Return the [x, y] coordinate for the center point of the cell that contains the specified text.  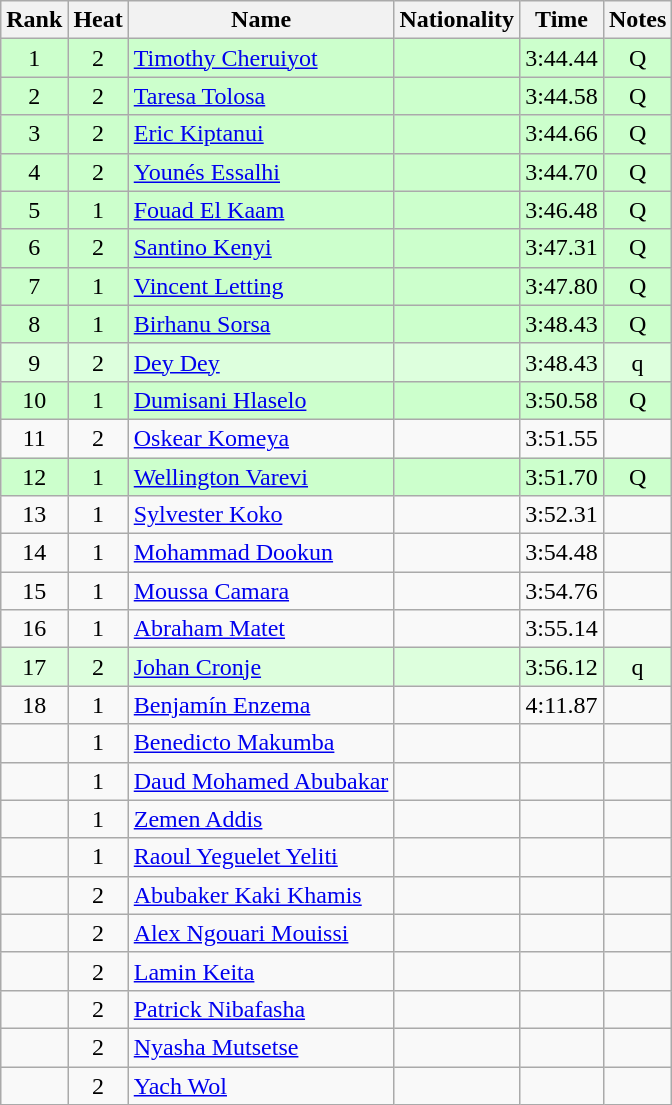
Mohammad Dookun [261, 553]
3:44.66 [562, 134]
5 [34, 210]
10 [34, 400]
16 [34, 629]
Benedicto Makumba [261, 743]
Johan Cronje [261, 667]
Abraham Matet [261, 629]
Raoul Yeguelet Yeliti [261, 857]
3:47.31 [562, 248]
Dumisani Hlaselo [261, 400]
3:55.14 [562, 629]
Moussa Camara [261, 591]
Santino Kenyi [261, 248]
Nyasha Mutsetse [261, 1047]
4:11.87 [562, 705]
Nationality [457, 20]
3:44.44 [562, 58]
3:54.48 [562, 553]
3 [34, 134]
Daud Mohamed Abubakar [261, 781]
Abubaker Kaki Khamis [261, 895]
Birhanu Sorsa [261, 324]
8 [34, 324]
Oskear Komeya [261, 438]
Yach Wol [261, 1085]
3:56.12 [562, 667]
3:44.58 [562, 96]
Vincent Letting [261, 286]
3:47.80 [562, 286]
17 [34, 667]
3:44.70 [562, 172]
12 [34, 477]
Sylvester Koko [261, 515]
3:50.58 [562, 400]
15 [34, 591]
Time [562, 20]
Benjamín Enzema [261, 705]
Heat [98, 20]
Patrick Nibafasha [261, 1009]
6 [34, 248]
13 [34, 515]
Taresa Tolosa [261, 96]
3:51.55 [562, 438]
Name [261, 20]
Eric Kiptanui [261, 134]
7 [34, 286]
Alex Ngouari Mouissi [261, 933]
4 [34, 172]
9 [34, 362]
18 [34, 705]
Fouad El Kaam [261, 210]
Rank [34, 20]
Timothy Cheruiyot [261, 58]
Dey Dey [261, 362]
11 [34, 438]
3:52.31 [562, 515]
Wellington Varevi [261, 477]
Zemen Addis [261, 819]
Notes [637, 20]
Younés Essalhi [261, 172]
3:46.48 [562, 210]
3:54.76 [562, 591]
3:51.70 [562, 477]
Lamin Keita [261, 971]
14 [34, 553]
